Output the [X, Y] coordinate of the center of the cell containing the given text.  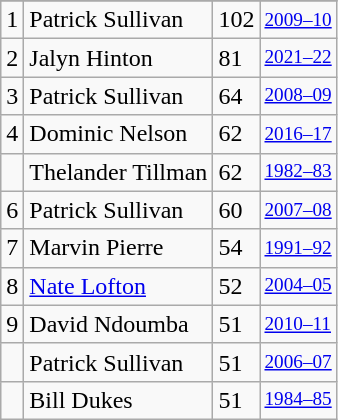
Jalyn Hinton [118, 58]
2007–08 [298, 210]
8 [12, 286]
1 [12, 20]
102 [236, 20]
3 [12, 96]
2008–09 [298, 96]
1984–85 [298, 400]
52 [236, 286]
1982–83 [298, 172]
2021–22 [298, 58]
David Ndoumba [118, 324]
Marvin Pierre [118, 248]
81 [236, 58]
2010–11 [298, 324]
6 [12, 210]
2009–10 [298, 20]
60 [236, 210]
7 [12, 248]
Dominic Nelson [118, 134]
2006–07 [298, 362]
Bill Dukes [118, 400]
64 [236, 96]
2 [12, 58]
Nate Lofton [118, 286]
9 [12, 324]
Thelander Tillman [118, 172]
54 [236, 248]
4 [12, 134]
2004–05 [298, 286]
2016–17 [298, 134]
1991–92 [298, 248]
